Identify which cell holds the provided text, then report its [x, y] central coordinate. 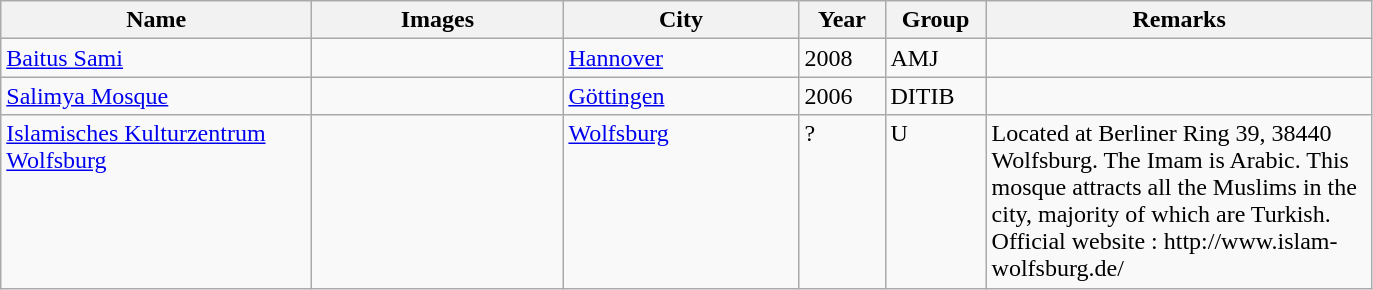
Group [936, 20]
Year [842, 20]
Islamisches Kulturzentrum Wolfsburg [156, 202]
Images [438, 20]
U [936, 202]
Remarks [1179, 20]
Salimya Mosque [156, 96]
Wolfsburg [681, 202]
Göttingen [681, 96]
Hannover [681, 58]
? [842, 202]
Baitus Sami [156, 58]
DITIB [936, 96]
Name [156, 20]
2008 [842, 58]
AMJ [936, 58]
City [681, 20]
2006 [842, 96]
